Output the (x, y) coordinate of the center of the cell containing the given text.  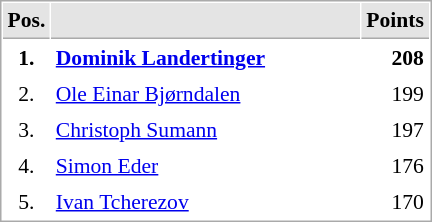
Ivan Tcherezov (206, 201)
170 (396, 201)
Pos. (26, 21)
1. (26, 57)
3. (26, 129)
Ole Einar Bjørndalen (206, 93)
2. (26, 93)
Simon Eder (206, 165)
197 (396, 129)
Dominik Landertinger (206, 57)
5. (26, 201)
Points (396, 21)
176 (396, 165)
4. (26, 165)
199 (396, 93)
208 (396, 57)
Christoph Sumann (206, 129)
